Find where the given text appears and provide that cell's center as (x, y) coordinate. 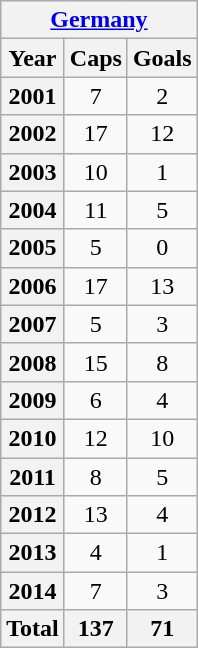
6 (96, 400)
2002 (33, 134)
2009 (33, 400)
2014 (33, 591)
Caps (96, 58)
2013 (33, 553)
Germany (99, 20)
2006 (33, 286)
0 (162, 248)
2007 (33, 324)
Goals (162, 58)
2001 (33, 96)
2010 (33, 438)
137 (96, 629)
2003 (33, 172)
71 (162, 629)
2008 (33, 362)
2004 (33, 210)
Year (33, 58)
Total (33, 629)
2011 (33, 477)
2 (162, 96)
2005 (33, 248)
15 (96, 362)
11 (96, 210)
2012 (33, 515)
